Output the [X, Y] coordinate of the center of the cell containing the given text.  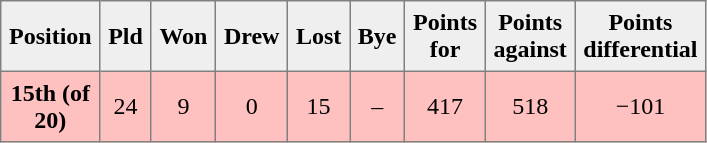
Points for [446, 36]
Drew [252, 36]
24 [126, 106]
15 [319, 106]
Pld [126, 36]
Bye [378, 36]
518 [530, 106]
15th (of 20) [50, 106]
– [378, 106]
Points against [530, 36]
417 [446, 106]
Position [50, 36]
−101 [640, 106]
0 [252, 106]
Points differential [640, 36]
9 [184, 106]
Lost [319, 36]
Won [184, 36]
